Locate the cell with the specified text and output its (X, Y) center coordinate. 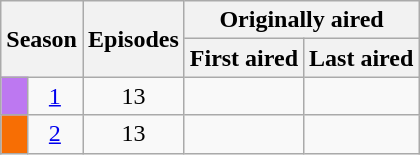
1 (54, 96)
2 (54, 134)
Season (42, 39)
First aired (244, 58)
Last aired (362, 58)
Originally aired (302, 20)
Episodes (133, 39)
